Return (x, y) of the center of cell containing provided text 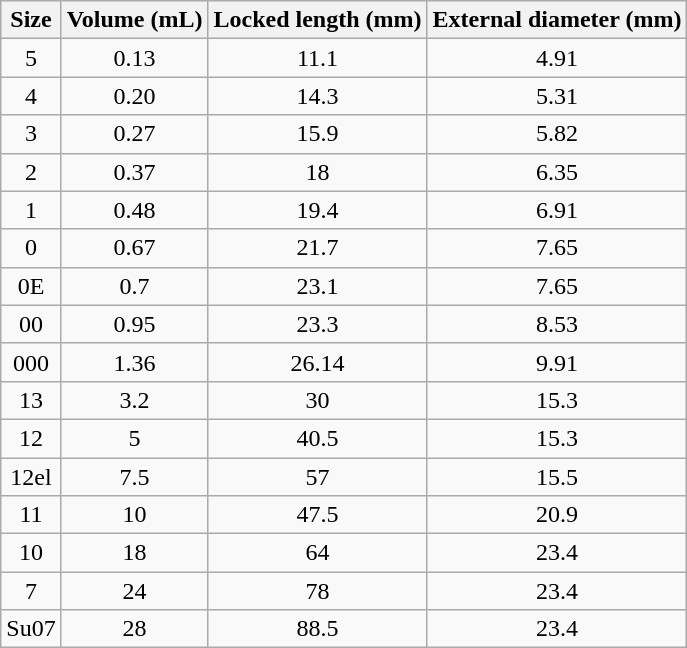
13 (31, 400)
4.91 (557, 58)
12el (31, 477)
14.3 (318, 96)
12 (31, 438)
Size (31, 20)
23.1 (318, 286)
24 (134, 591)
1.36 (134, 362)
6.35 (557, 172)
3 (31, 134)
21.7 (318, 248)
6.91 (557, 210)
19.4 (318, 210)
5.82 (557, 134)
0.27 (134, 134)
External diameter (mm) (557, 20)
15.5 (557, 477)
28 (134, 629)
0.20 (134, 96)
5.31 (557, 96)
20.9 (557, 515)
0.13 (134, 58)
Su07 (31, 629)
47.5 (318, 515)
00 (31, 324)
40.5 (318, 438)
23.3 (318, 324)
7 (31, 591)
57 (318, 477)
Locked length (mm) (318, 20)
0.7 (134, 286)
7.5 (134, 477)
26.14 (318, 362)
0.67 (134, 248)
8.53 (557, 324)
0 (31, 248)
0E (31, 286)
88.5 (318, 629)
11 (31, 515)
9.91 (557, 362)
000 (31, 362)
0.37 (134, 172)
4 (31, 96)
Volume (mL) (134, 20)
64 (318, 553)
0.48 (134, 210)
15.9 (318, 134)
11.1 (318, 58)
78 (318, 591)
3.2 (134, 400)
0.95 (134, 324)
1 (31, 210)
2 (31, 172)
30 (318, 400)
